Output the [X, Y] coordinate of the center of the cell containing the given text.  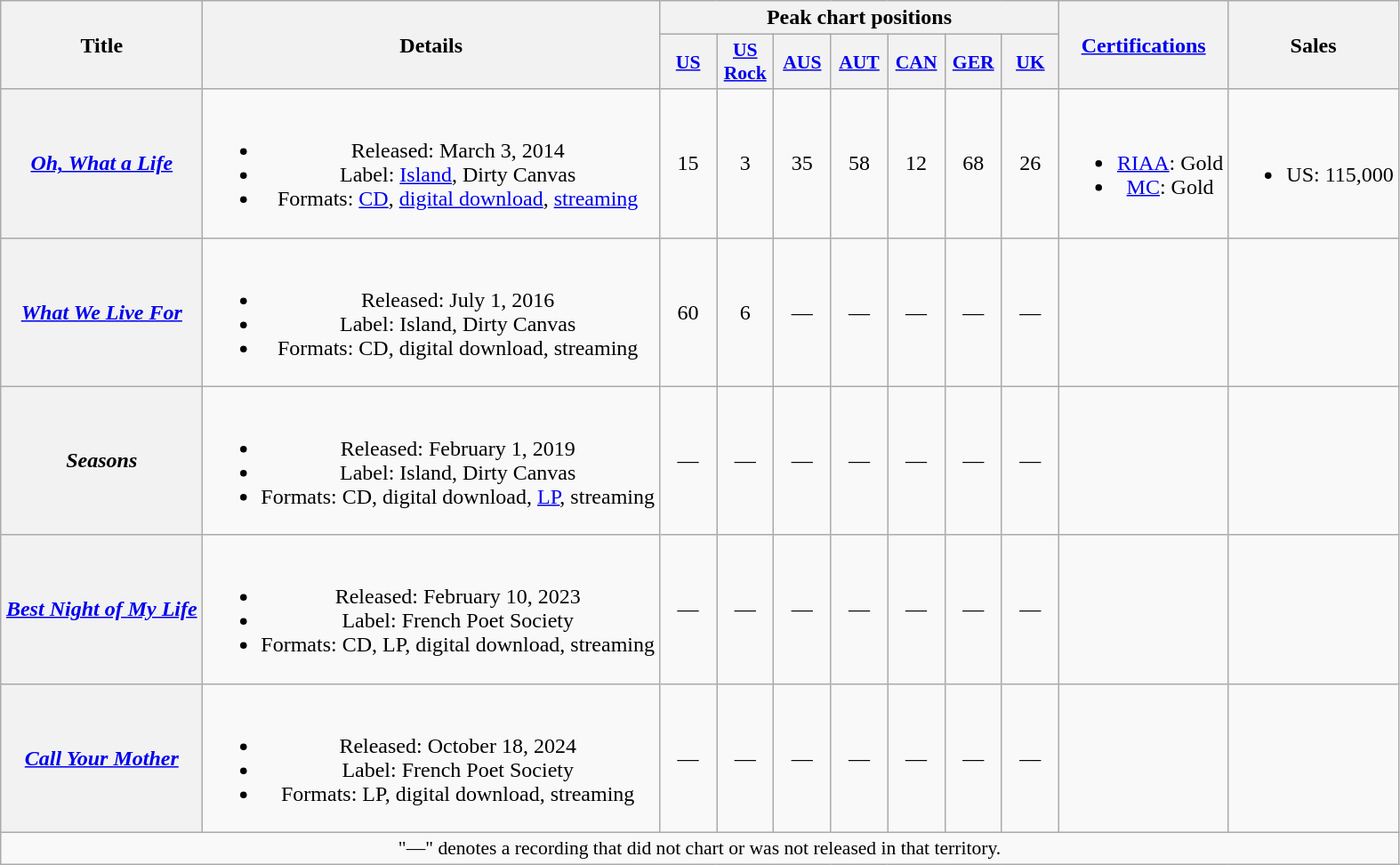
Best Night of My Life [101, 609]
6 [745, 311]
Sales [1314, 44]
"—" denotes a recording that did not chart or was not released in that territory. [700, 848]
US [688, 62]
CAN [916, 62]
Released: February 1, 2019Label: Island, Dirty CanvasFormats: CD, digital download, LP, streaming [431, 461]
Seasons [101, 461]
AUS [802, 62]
GER [973, 62]
Released: March 3, 2014Label: Island, Dirty CanvasFormats: CD, digital download, streaming [431, 164]
RIAA: GoldMC: Gold [1143, 164]
Released: February 10, 2023Label: French Poet SocietyFormats: CD, LP, digital download, streaming [431, 609]
Title [101, 44]
Peak chart positions [859, 18]
Released: July 1, 2016Label: Island, Dirty CanvasFormats: CD, digital download, streaming [431, 311]
What We Live For [101, 311]
68 [973, 164]
AUT [859, 62]
3 [745, 164]
US: 115,000 [1314, 164]
35 [802, 164]
Released: October 18, 2024Label: French Poet SocietyFormats: LP, digital download, streaming [431, 758]
60 [688, 311]
Certifications [1143, 44]
58 [859, 164]
12 [916, 164]
Details [431, 44]
Oh, What a Life [101, 164]
USRock [745, 62]
UK [1030, 62]
26 [1030, 164]
15 [688, 164]
Call Your Mother [101, 758]
